Capture the cell that displays the provided text and extract its (x, y) central coordinate. 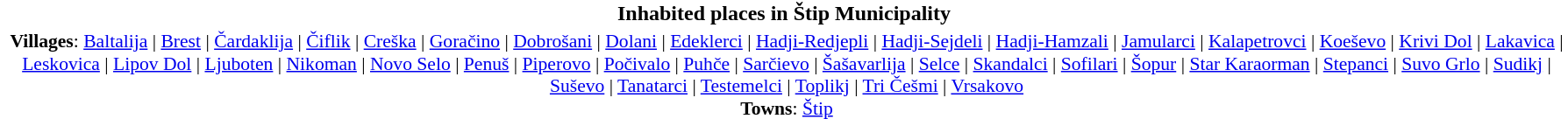
Inhabited places in Štip Municipality (784, 13)
